Pinpoint the cell where the given text exists, returning its [X, Y] midpoint coordinate. 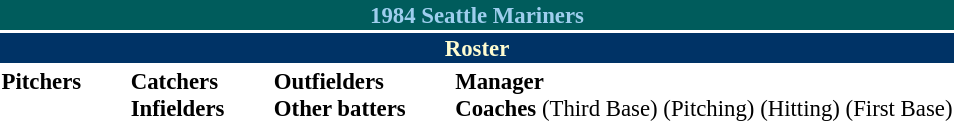
Roster [477, 48]
1984 Seattle Mariners [477, 15]
